Identify which cell holds the provided text, then report its (x, y) central coordinate. 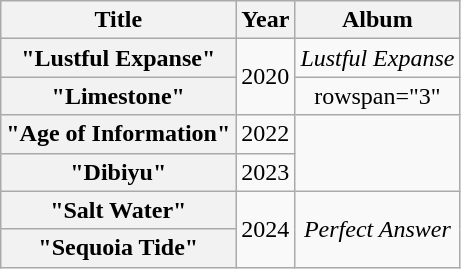
Lustful Expanse (378, 58)
2024 (266, 229)
"Limestone" (118, 96)
Year (266, 20)
"Salt Water" (118, 210)
Perfect Answer (378, 229)
"Age of Information" (118, 134)
2022 (266, 134)
Title (118, 20)
"Dibiyu" (118, 172)
"Sequoia Tide" (118, 248)
Album (378, 20)
rowspan="3" (378, 96)
2020 (266, 77)
2023 (266, 172)
"Lustful Expanse" (118, 58)
